From the cell containing the given text, extract its center point as [x, y] coordinate. 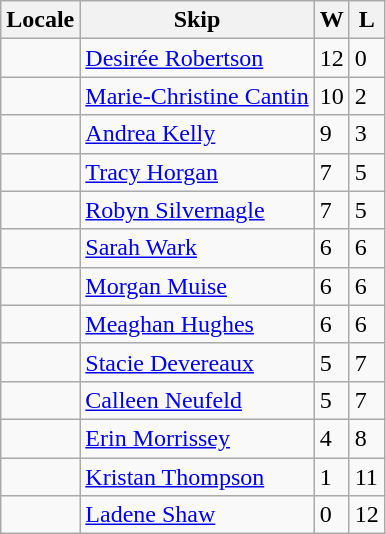
Andrea Kelly [197, 134]
Locale [40, 20]
Meaghan Hughes [197, 324]
Desirée Robertson [197, 58]
Stacie Devereaux [197, 362]
Robyn Silvernagle [197, 210]
Kristan Thompson [197, 477]
10 [332, 96]
Ladene Shaw [197, 515]
Skip [197, 20]
1 [332, 477]
3 [366, 134]
Erin Morrissey [197, 438]
W [332, 20]
8 [366, 438]
2 [366, 96]
Calleen Neufeld [197, 400]
L [366, 20]
4 [332, 438]
Morgan Muise [197, 286]
9 [332, 134]
Marie-Christine Cantin [197, 96]
Sarah Wark [197, 248]
Tracy Horgan [197, 172]
11 [366, 477]
